From the cell containing the given text, extract its center point as (x, y) coordinate. 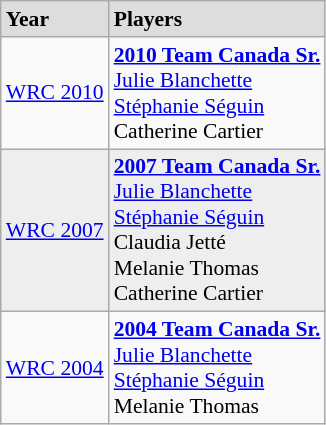
2007 Team Canada Sr. Julie Blanchette Stéphanie Séguin Claudia Jetté Melanie Thomas Catherine Cartier (218, 230)
WRC 2007 (55, 230)
Players (218, 19)
WRC 2010 (55, 93)
WRC 2004 (55, 368)
2004 Team Canada Sr. Julie Blanchette Stéphanie Séguin Melanie Thomas (218, 368)
2010 Team Canada Sr. Julie Blanchette Stéphanie Séguin Catherine Cartier (218, 93)
Year (55, 19)
